Scan for the cell matching the given text and deliver its [x, y] coordinate at center. 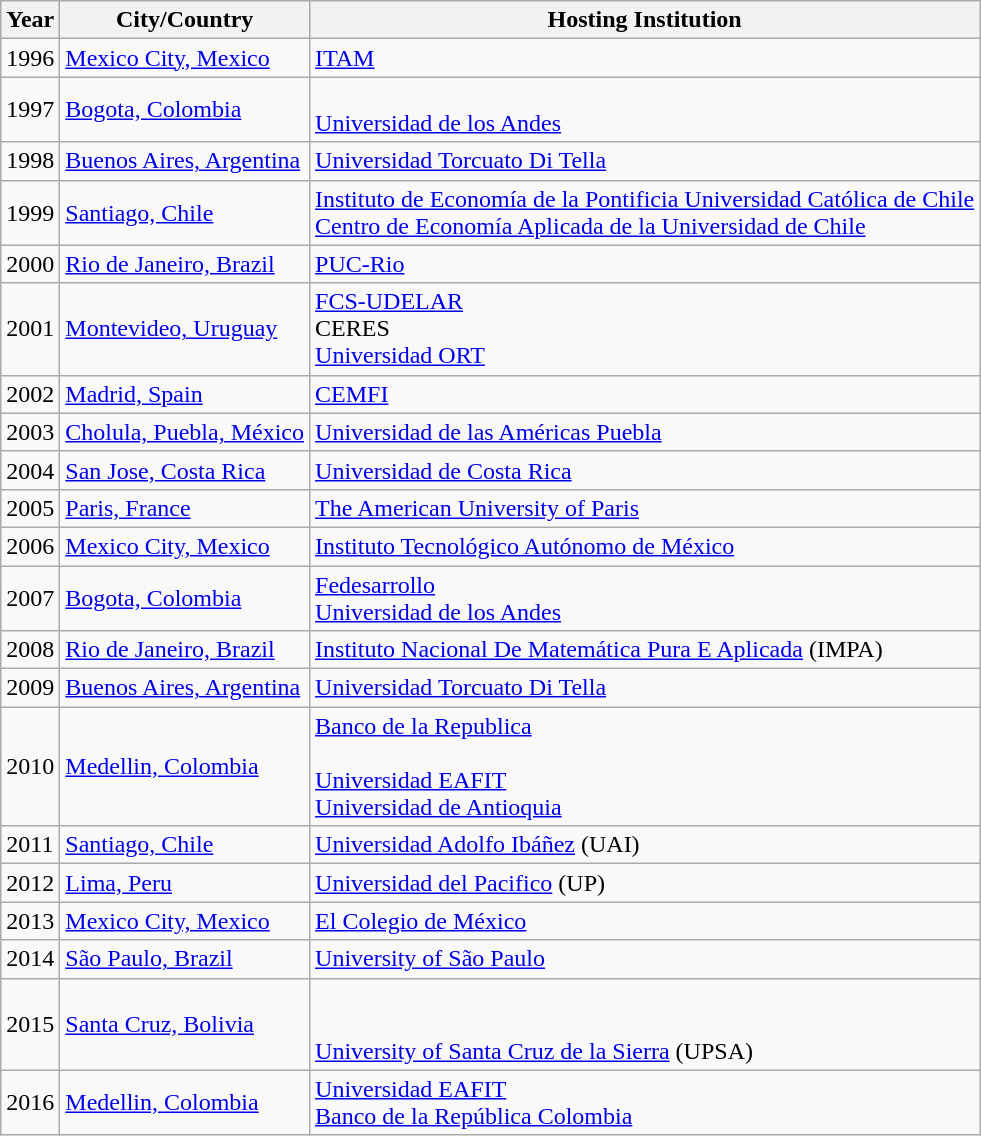
Paris, France [185, 508]
Lima, Peru [185, 883]
2011 [30, 845]
2005 [30, 508]
São Paulo, Brazil [185, 959]
The American University of Paris [645, 508]
FCS-UDELARCERESUniversidad ORT [645, 329]
2000 [30, 264]
Universidad del Pacifico (UP) [645, 883]
1998 [30, 161]
Montevideo, Uruguay [185, 329]
2012 [30, 883]
Hosting Institution [645, 20]
2013 [30, 921]
Universidad EAFITBanco de la República Colombia [645, 1102]
2015 [30, 1024]
CEMFI [645, 394]
FedesarrolloUniversidad de los Andes [645, 598]
2004 [30, 470]
2016 [30, 1102]
2009 [30, 688]
2007 [30, 598]
ITAM [645, 58]
Universidad de las Américas Puebla [645, 432]
2010 [30, 766]
1997 [30, 110]
1999 [30, 212]
University of São Paulo [645, 959]
2006 [30, 546]
El Colegio de México [645, 921]
2002 [30, 394]
Madrid, Spain [185, 394]
Instituto Nacional De Matemática Pura E Aplicada (IMPA) [645, 650]
2014 [30, 959]
2003 [30, 432]
Instituto de Economía de la Pontificia Universidad Católica de ChileCentro de Economía Aplicada de la Universidad de Chile [645, 212]
1996 [30, 58]
Cholula, Puebla, México [185, 432]
University of Santa Cruz de la Sierra (UPSA) [645, 1024]
2001 [30, 329]
PUC-Rio [645, 264]
City/Country [185, 20]
Banco de la RepublicaUniversidad EAFITUniversidad de Antioquia [645, 766]
Universidad de Costa Rica [645, 470]
Santa Cruz, Bolivia [185, 1024]
Instituto Tecnológico Autónomo de México [645, 546]
San Jose, Costa Rica [185, 470]
Year [30, 20]
2008 [30, 650]
Universidad Adolfo Ibáñez (UAI) [645, 845]
Universidad de los Andes [645, 110]
